Extract the (X, Y) coordinate from the center of the cell holding the provided text.  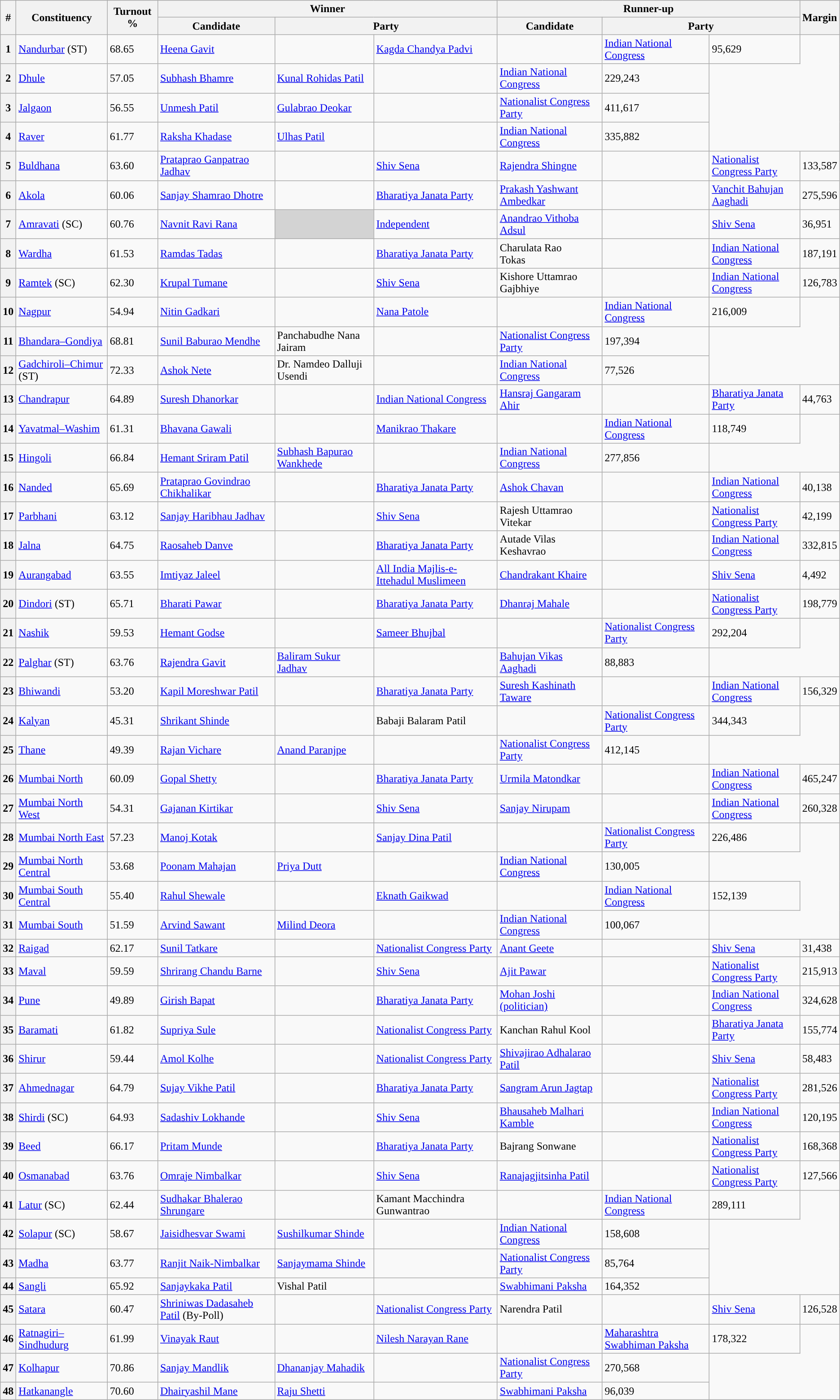
Baliram Sukur Jadhav (324, 662)
Sunil Baburao Mendhe (216, 341)
Amol Kolhe (216, 1059)
48 (8, 1391)
Sanjay Shamrao Dhotre (216, 195)
126,528 (819, 1309)
Pune (62, 1001)
Nashik (62, 633)
66.84 (132, 458)
42 (8, 1234)
60.76 (132, 224)
64.93 (132, 1117)
178,322 (755, 1339)
31,438 (819, 948)
Mumbai North Central (62, 867)
Palghar (ST) (62, 662)
Gopal Shetty (216, 779)
Maharashtra Swabhiman Paksha (656, 1339)
118,749 (755, 429)
63.12 (132, 516)
Prataprao Ganpatrao Jadhav (216, 166)
133,587 (819, 166)
Milind Deora (324, 925)
270,568 (656, 1368)
Bhiwandi (62, 691)
13 (8, 399)
36,951 (819, 224)
Dhairyashil Mane (216, 1391)
Prataprao Govindrao Chikhalikar (216, 487)
56.55 (132, 108)
1 (8, 49)
63.77 (132, 1263)
Rajan Vichare (216, 749)
Babaji Balaram Patil (435, 721)
100,067 (656, 925)
57.23 (132, 837)
Chandrapur (62, 399)
Amravati (SC) (62, 224)
Raosaheb Danve (216, 546)
Autade Vilas Keshavrao (550, 546)
49.89 (132, 1001)
152,139 (755, 896)
30 (8, 896)
292,204 (755, 633)
Bhandara–Gondiya (62, 341)
60.09 (132, 779)
Urmila Matondkar (550, 779)
Baramati (62, 1029)
281,526 (819, 1088)
Poonam Mahajan (216, 867)
47 (8, 1368)
9 (8, 283)
17 (8, 516)
Dhanraj Mahale (550, 604)
Mumbai North (62, 779)
45 (8, 1309)
324,628 (819, 1001)
Shriniwas Dadasaheb Patil (By-Poll) (216, 1309)
Kunal Rohidas Patil (324, 78)
77,526 (656, 371)
Subhash Bhamre (216, 78)
Ramdas Tadas (216, 253)
Aurangabad (62, 574)
64.75 (132, 546)
289,111 (755, 1204)
Suresh Dhanorkar (216, 399)
65.92 (132, 1286)
15 (8, 458)
Raigad (62, 948)
Suresh Kashinath Taware (550, 691)
Anant Geete (550, 948)
61.82 (132, 1029)
155,774 (819, 1029)
126,783 (819, 283)
Sanjay Mandlik (216, 1368)
Kapil Moreshwar Patil (216, 691)
Pritam Munde (216, 1146)
Shrikant Shinde (216, 721)
Chandrakant Khaire (550, 574)
16 (8, 487)
23 (8, 691)
19 (8, 574)
Kalyan (62, 721)
197,394 (656, 341)
Supriya Sule (216, 1029)
Beed (62, 1146)
85,764 (656, 1263)
5 (8, 166)
88,883 (656, 662)
62.30 (132, 283)
41 (8, 1204)
Ashok Chavan (550, 487)
63.55 (132, 574)
411,617 (656, 108)
4,492 (819, 574)
6 (8, 195)
58,483 (819, 1059)
Rajendra Shingne (550, 166)
Ramtek (SC) (62, 283)
59.53 (132, 633)
Akola (62, 195)
68.65 (132, 49)
Thane (62, 749)
Bharati Pawar (216, 604)
22 (8, 662)
24 (8, 721)
32 (8, 948)
Runner-up (648, 9)
Solapur (SC) (62, 1234)
Arvind Sawant (216, 925)
8 (8, 253)
275,596 (819, 195)
Mumbai North West (62, 808)
Sangram Arun Jagtap (550, 1088)
187,191 (819, 253)
Satara (62, 1309)
Sameer Bhujbal (435, 633)
Shrirang Chandu Barne (216, 971)
Girish Bapat (216, 1001)
412,145 (656, 749)
31 (8, 925)
7 (8, 224)
Imtiyaz Jaleel (216, 574)
Gulabrao Deokar (324, 108)
62.17 (132, 948)
38 (8, 1117)
Kishore Uttamrao Gajbhiye (550, 283)
66.17 (132, 1146)
Jalna (62, 546)
62.44 (132, 1204)
Dhananjay Mahadik (324, 1368)
Rahul Shewale (216, 896)
Mumbai South Central (62, 896)
18 (8, 546)
Sangli (62, 1286)
12 (8, 371)
Rajendra Gavit (216, 662)
Raju Shetti (324, 1391)
4 (8, 136)
Yavatmal–Washim (62, 429)
27 (8, 808)
64.79 (132, 1088)
Wardha (62, 253)
70.86 (132, 1368)
Jalgaon (62, 108)
36 (8, 1059)
Bhausaheb Malhari Kamble (550, 1117)
Turnout % (132, 17)
# (8, 17)
Hansraj Gangaram Ahir (550, 399)
46 (8, 1339)
29 (8, 867)
60.47 (132, 1309)
Sanjay Haribhau Jadhav (216, 516)
54.94 (132, 311)
Nagpur (62, 311)
53.68 (132, 867)
64.89 (132, 399)
45.31 (132, 721)
Ulhas Patil (324, 136)
Jaisidhesvar Swami (216, 1234)
Winner (328, 9)
215,913 (819, 971)
Kamant Macchindra Gunwantrao (435, 1204)
Mumbai North East (62, 837)
Ranajagjitsinha Patil (550, 1176)
Anand Paranjpe (324, 749)
Independent (435, 224)
120,195 (819, 1117)
34 (8, 1001)
65.69 (132, 487)
Nitin Gadkari (216, 311)
Sanjaymama Shinde (324, 1263)
Madha (62, 1263)
10 (8, 311)
3 (8, 108)
Bahujan Vikas Aaghadi (550, 662)
Charulata RaoTokas (550, 253)
39 (8, 1146)
21 (8, 633)
Priya Dutt (324, 867)
Shirdi (SC) (62, 1117)
Mohan Joshi (politician) (550, 1001)
Raksha Khadase (216, 136)
53.20 (132, 691)
58.67 (132, 1234)
72.33 (132, 371)
Constituency (62, 17)
158,608 (656, 1234)
Sanjay Nirupam (550, 808)
344,343 (755, 721)
57.05 (132, 78)
Shirur (62, 1059)
All India Majlis-e-Ittehadul Muslimeen (435, 574)
14 (8, 429)
Bhavana Gawali (216, 429)
49.39 (132, 749)
Vanchit Bahujan Aaghadi (755, 195)
60.06 (132, 195)
Sanjaykaka Patil (216, 1286)
Nandurbar (ST) (62, 49)
61.53 (132, 253)
Ranjit Naik-Nimbalkar (216, 1263)
Dindori (ST) (62, 604)
Ahmednagar (62, 1088)
42,199 (819, 516)
55.40 (132, 896)
Latur (SC) (62, 1204)
Kolhapur (62, 1368)
54.31 (132, 808)
Mumbai South (62, 925)
Osmanabad (62, 1176)
465,247 (819, 779)
130,005 (656, 867)
2 (8, 78)
Hemant Sriram Patil (216, 458)
Bajrang Sonwane (550, 1146)
156,329 (819, 691)
33 (8, 971)
Vinayak Raut (216, 1339)
Krupal Tumane (216, 283)
25 (8, 749)
11 (8, 341)
96,039 (656, 1391)
Manikrao Thakare (435, 429)
40 (8, 1176)
28 (8, 837)
37 (8, 1088)
Sanjay Dina Patil (435, 837)
Nana Patole (435, 311)
260,328 (819, 808)
Hingoli (62, 458)
68.81 (132, 341)
20 (8, 604)
Hatkanangle (62, 1391)
198,779 (819, 604)
61.31 (132, 429)
Hemant Godse (216, 633)
Parbhani (62, 516)
Sunil Tatkare (216, 948)
Unmesh Patil (216, 108)
Gadchiroli–Chimur (ST) (62, 371)
332,815 (819, 546)
Maval (62, 971)
Panchabudhe Nana Jairam (324, 341)
44,763 (819, 399)
35 (8, 1029)
Narendra Patil (550, 1309)
70.60 (132, 1391)
44 (8, 1286)
Omraje Nimbalkar (216, 1176)
Ashok Nete (216, 371)
63.60 (132, 166)
168,368 (819, 1146)
Sudhakar Bhalerao Shrungare (216, 1204)
Sujay Vikhe Patil (216, 1088)
59.44 (132, 1059)
Heena Gavit (216, 49)
Prakash Yashwant Ambedkar (550, 195)
Shivajirao Adhalarao Patil (550, 1059)
229,243 (656, 78)
26 (8, 779)
Dr. Namdeo Dalluji Usendi (324, 371)
Gajanan Kirtikar (216, 808)
Margin (819, 17)
Buldhana (62, 166)
Rajesh Uttamrao Vitekar (550, 516)
Eknath Gaikwad (435, 896)
277,856 (656, 458)
Navnit Ravi Rana (216, 224)
Raver (62, 136)
Ajit Pawar (550, 971)
164,352 (656, 1286)
Nanded (62, 487)
43 (8, 1263)
61.99 (132, 1339)
216,009 (755, 311)
95,629 (755, 49)
Anandrao Vithoba Adsul (550, 224)
61.77 (132, 136)
Sadashiv Lokhande (216, 1117)
Vishal Patil (324, 1286)
Ratnagiri–Sindhudurg (62, 1339)
59.59 (132, 971)
Nilesh Narayan Rane (435, 1339)
127,566 (819, 1176)
Kanchan Rahul Kool (550, 1029)
65.71 (132, 604)
Sushilkumar Shinde (324, 1234)
Manoj Kotak (216, 837)
Dhule (62, 78)
Kagda Chandya Padvi (435, 49)
51.59 (132, 925)
335,882 (656, 136)
226,486 (755, 837)
Subhash Bapurao Wankhede (324, 458)
40,138 (819, 487)
